Locate the cell with the specified text and output its [X, Y] center coordinate. 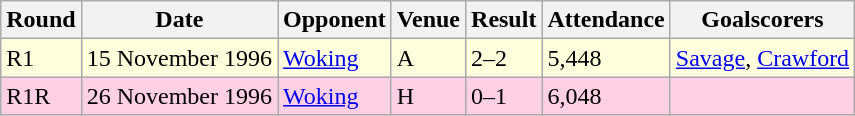
15 November 1996 [179, 58]
R1 [41, 58]
H [428, 96]
5,448 [606, 58]
6,048 [606, 96]
2–2 [504, 58]
26 November 1996 [179, 96]
Attendance [606, 20]
Venue [428, 20]
Opponent [335, 20]
A [428, 58]
Savage, Crawford [762, 58]
Goalscorers [762, 20]
R1R [41, 96]
0–1 [504, 96]
Round [41, 20]
Date [179, 20]
Result [504, 20]
